Find where the given text appears and provide that cell's center as (x, y) coordinate. 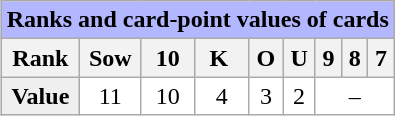
U (299, 58)
3 (266, 96)
O (266, 58)
Ranks and card-point values of cards (198, 20)
11 (110, 96)
K (222, 58)
2 (299, 96)
4 (222, 96)
9 (328, 58)
Value (40, 96)
7 (381, 58)
Sow (110, 58)
Rank (40, 58)
8 (355, 58)
– (354, 96)
